Capture the cell that displays the provided text and extract its (X, Y) central coordinate. 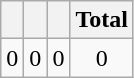
Total (102, 20)
